Return (x, y) of the center of cell containing provided text 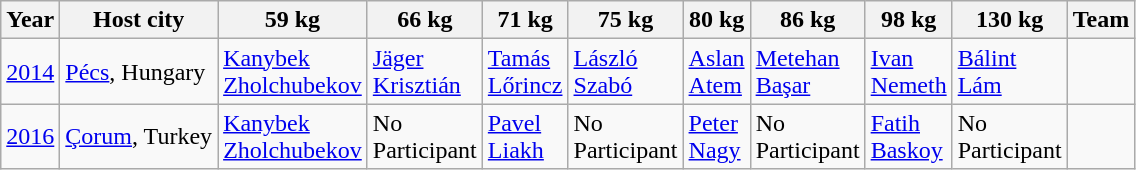
98 kg (908, 20)
FatihBaskoy (908, 136)
JägerKrisztián (424, 72)
BálintLám (1010, 72)
66 kg (424, 20)
Host city (139, 20)
MetehanBaşar (808, 72)
PeterNagy (716, 136)
AslanAtem (716, 72)
2016 (30, 136)
TamásLőrincz (525, 72)
Team (1101, 20)
Pécs, Hungary (139, 72)
Year (30, 20)
71 kg (525, 20)
PavelLiakh (525, 136)
Çorum, Turkey (139, 136)
2014 (30, 72)
75 kg (626, 20)
80 kg (716, 20)
86 kg (808, 20)
LászlóSzabó (626, 72)
IvanNemeth (908, 72)
130 kg (1010, 20)
59 kg (293, 20)
